Identify which cell holds the provided text, then report its [X, Y] central coordinate. 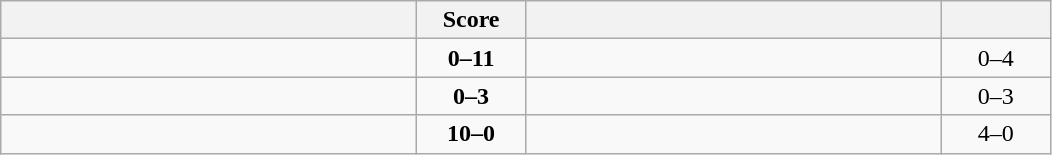
0–4 [996, 58]
Score [472, 20]
10–0 [472, 134]
4–0 [996, 134]
0–11 [472, 58]
